Search for the cell housing the specified text and yield its (X, Y) center coordinate. 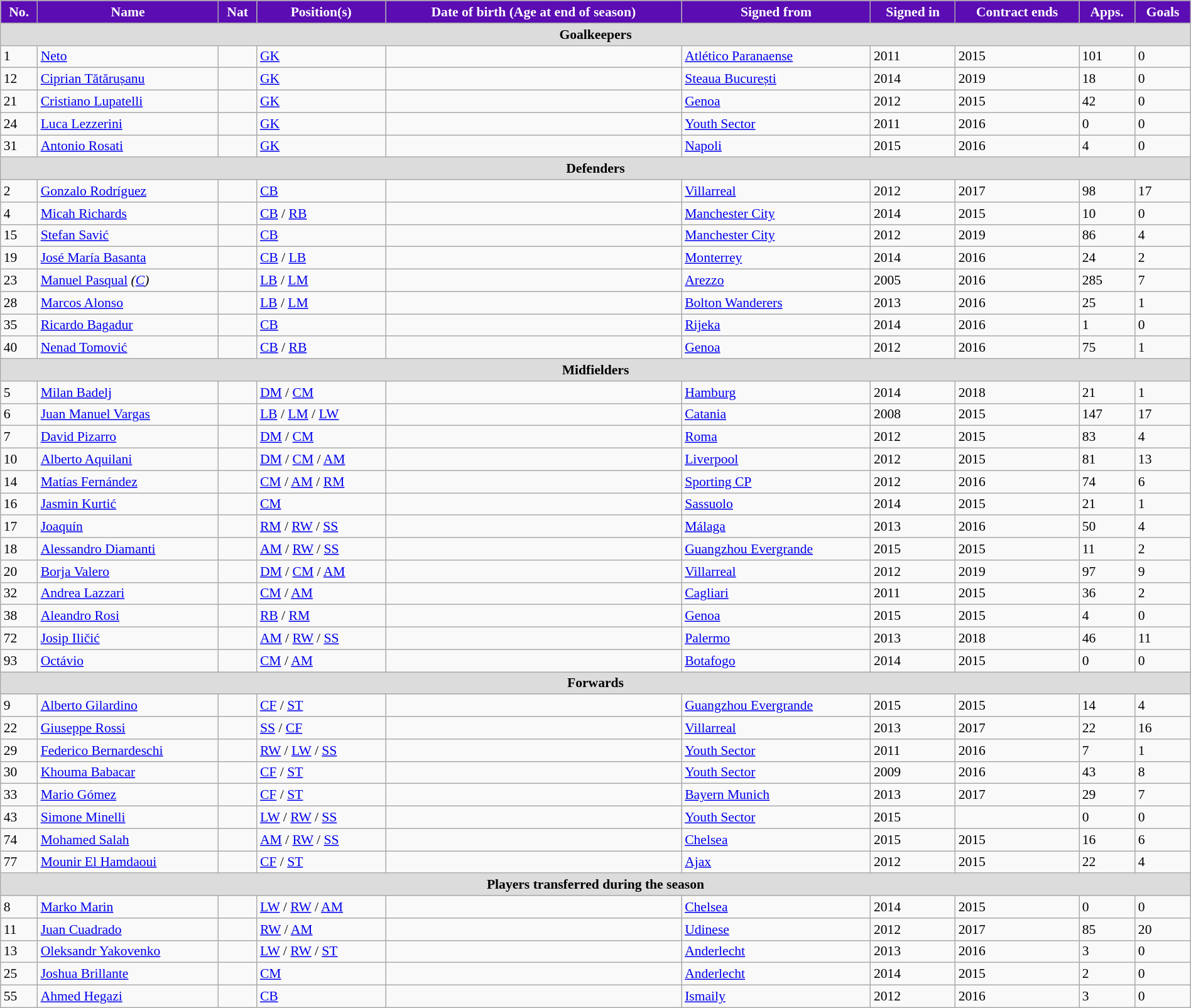
40 (19, 348)
85 (1107, 929)
2008 (913, 415)
81 (1107, 460)
Andrea Lazzari (128, 593)
50 (1107, 527)
33 (19, 795)
32 (19, 593)
Signed in (913, 12)
Antonio Rosati (128, 146)
Joaquín (128, 527)
Arezzo (776, 281)
Borja Valero (128, 572)
Gonzalo Rodríguez (128, 191)
12 (19, 79)
LW / RW / ST (322, 951)
Nenad Tomović (128, 348)
75 (1107, 348)
Ricardo Bagadur (128, 325)
Aleandro Rosi (128, 616)
Goalkeepers (595, 35)
83 (1107, 437)
101 (1107, 57)
Hamburg (776, 393)
Giuseppe Rossi (128, 728)
42 (1107, 102)
5 (19, 393)
LW / RW / SS (322, 818)
Botafogo (776, 661)
Players transferred during the season (595, 885)
97 (1107, 572)
Palermo (776, 639)
Napoli (776, 146)
Federico Bernardeschi (128, 751)
CB / LB (322, 258)
35 (19, 325)
RW / LW / SS (322, 751)
Bolton Wanderers (776, 303)
2005 (913, 281)
30 (19, 772)
Octávio (128, 661)
LB / LM / LW (322, 415)
Milan Badelj (128, 393)
15 (19, 236)
Micah Richards (128, 214)
19 (19, 258)
Ismaily (776, 997)
Catania (776, 415)
Khouma Babacar (128, 772)
RB / RM (322, 616)
2009 (913, 772)
Apps. (1107, 12)
Date of birth (Age at end of season) (534, 12)
Joshua Brillante (128, 974)
Marcos Alonso (128, 303)
Signed from (776, 12)
Cagliari (776, 593)
Mounir El Hamdaoui (128, 862)
Málaga (776, 527)
Alberto Aquilani (128, 460)
Forwards (595, 683)
Manuel Pasqual (C) (128, 281)
RW / AM (322, 929)
Luca Lezzerini (128, 124)
86 (1107, 236)
No. (19, 12)
Stefan Savić (128, 236)
Mario Gómez (128, 795)
23 (19, 281)
Contract ends (1018, 12)
Alberto Gilardino (128, 706)
72 (19, 639)
Simone Minelli (128, 818)
Sassuolo (776, 504)
Matías Fernández (128, 482)
Ahmed Hegazi (128, 997)
RM / RW / SS (322, 527)
Marko Marin (128, 907)
Josip Iličić (128, 639)
55 (19, 997)
Ciprian Tătărușanu (128, 79)
Nat (237, 12)
Roma (776, 437)
Jasmin Kurtić (128, 504)
Liverpool (776, 460)
Juan Manuel Vargas (128, 415)
CM / AM / RM (322, 482)
147 (1107, 415)
77 (19, 862)
98 (1107, 191)
José María Basanta (128, 258)
38 (19, 616)
Cristiano Lupatelli (128, 102)
Juan Cuadrado (128, 929)
SS / CF (322, 728)
Alessandro Diamanti (128, 549)
Goals (1163, 12)
Atlético Paranaense (776, 57)
LW / RW / AM (322, 907)
Name (128, 12)
Defenders (595, 169)
Rijeka (776, 325)
285 (1107, 281)
93 (19, 661)
Midfielders (595, 370)
46 (1107, 639)
Oleksandr Yakovenko (128, 951)
Ajax (776, 862)
36 (1107, 593)
David Pizarro (128, 437)
Udinese (776, 929)
Mohamed Salah (128, 840)
Position(s) (322, 12)
Monterrey (776, 258)
Steaua București (776, 79)
Bayern Munich (776, 795)
31 (19, 146)
Sporting CP (776, 482)
28 (19, 303)
Neto (128, 57)
